Output the (X, Y) coordinate of the center of the cell containing the given text.  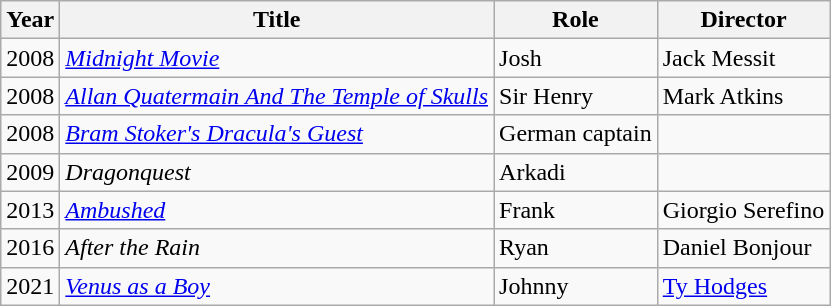
Giorgio Serefino (744, 210)
2016 (30, 248)
After the Rain (277, 248)
Director (744, 20)
Josh (576, 58)
Midnight Movie (277, 58)
Johnny (576, 286)
Ty Hodges (744, 286)
Jack Messit (744, 58)
German captain (576, 134)
Bram Stoker's Dracula's Guest (277, 134)
Frank (576, 210)
Daniel Bonjour (744, 248)
Allan Quatermain And The Temple of Skulls (277, 96)
2021 (30, 286)
2009 (30, 172)
Venus as a Boy (277, 286)
Year (30, 20)
Mark Atkins (744, 96)
Title (277, 20)
Ambushed (277, 210)
2013 (30, 210)
Arkadi (576, 172)
Role (576, 20)
Ryan (576, 248)
Sir Henry (576, 96)
Dragonquest (277, 172)
